Identify which cell holds the provided text, then report its (X, Y) central coordinate. 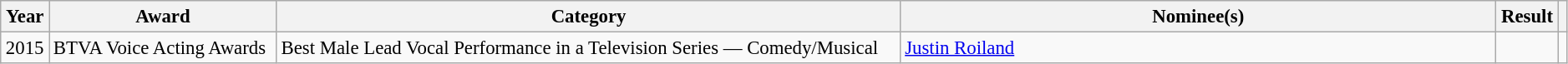
Year (25, 17)
BTVA Voice Acting Awards (164, 48)
Award (164, 17)
Result (1527, 17)
Category (588, 17)
2015 (25, 48)
Best Male Lead Vocal Performance in a Television Series — Comedy/Musical (588, 48)
Justin Roiland (1198, 48)
Nominee(s) (1198, 17)
